From the cell containing the given text, extract its center point as (X, Y) coordinate. 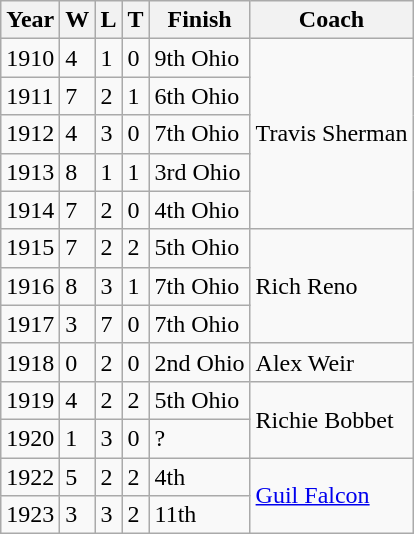
3rd Ohio (200, 172)
L (108, 20)
W (78, 20)
Alex Weir (332, 362)
1912 (30, 134)
1922 (30, 477)
6th Ohio (200, 96)
? (200, 438)
11th (200, 515)
Guil Falcon (332, 496)
1913 (30, 172)
9th Ohio (200, 58)
Rich Reno (332, 286)
1923 (30, 515)
T (136, 20)
5 (78, 477)
1920 (30, 438)
Travis Sherman (332, 134)
4th Ohio (200, 210)
1910 (30, 58)
4th (200, 477)
Finish (200, 20)
Year (30, 20)
1919 (30, 400)
2nd Ohio (200, 362)
1918 (30, 362)
1916 (30, 286)
1915 (30, 248)
1914 (30, 210)
1911 (30, 96)
Richie Bobbet (332, 419)
1917 (30, 324)
Coach (332, 20)
